Determine the [x, y] coordinate at the center of the cell enclosing the given text.  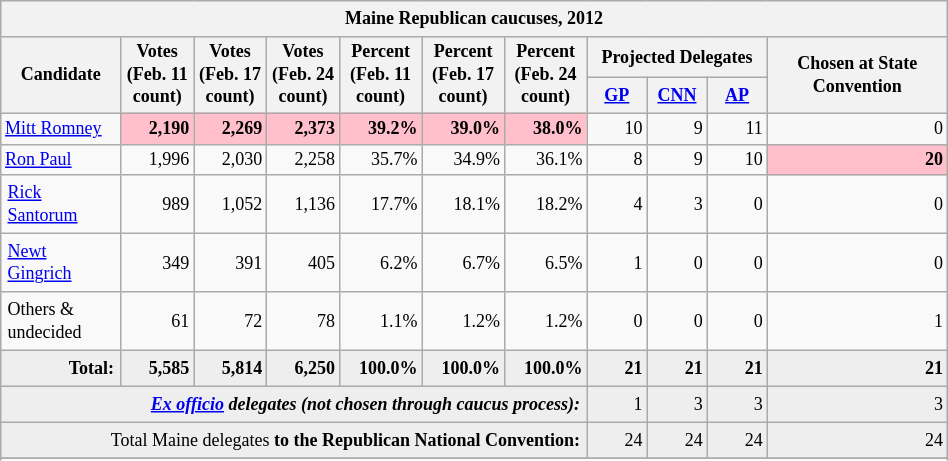
39.2% [380, 128]
Votes (Feb. 24 count) [302, 75]
38.0% [545, 128]
5,585 [158, 369]
39.0% [463, 128]
6.5% [545, 263]
Others & undecided [61, 321]
Newt Gingrich [61, 263]
20 [857, 160]
Ron Paul [61, 160]
35.7% [380, 160]
Percent (Feb. 11 count) [380, 75]
8 [617, 160]
4 [617, 204]
6.7% [463, 263]
61 [158, 321]
Votes (Feb. 17 count) [230, 75]
18.1% [463, 204]
34.9% [463, 160]
Total: [61, 369]
2,258 [302, 160]
Candidate [61, 75]
Ex officio delegates (not chosen through caucus process): [294, 405]
Rick Santorum [61, 204]
5,814 [230, 369]
405 [302, 263]
36.1% [545, 160]
17.7% [380, 204]
CNN [677, 96]
Chosen at State Convention [857, 75]
Votes (Feb. 11 count) [158, 75]
6,250 [302, 369]
Total Maine delegates to the Republican National Convention: [294, 441]
989 [158, 204]
349 [158, 263]
2,373 [302, 128]
2,030 [230, 160]
1,996 [158, 160]
6.2% [380, 263]
11 [737, 128]
Percent (Feb. 17 count) [463, 75]
1,136 [302, 204]
2,190 [158, 128]
391 [230, 263]
1,052 [230, 204]
Projected Delegates [677, 58]
Mitt Romney [61, 128]
18.2% [545, 204]
AP [737, 96]
Percent (Feb. 24 count) [545, 75]
GP [617, 96]
78 [302, 321]
72 [230, 321]
Maine Republican caucuses, 2012 [474, 19]
1.1% [380, 321]
2,269 [230, 128]
